Detect which cell encompasses the target text, then output its (X, Y) center coordinate. 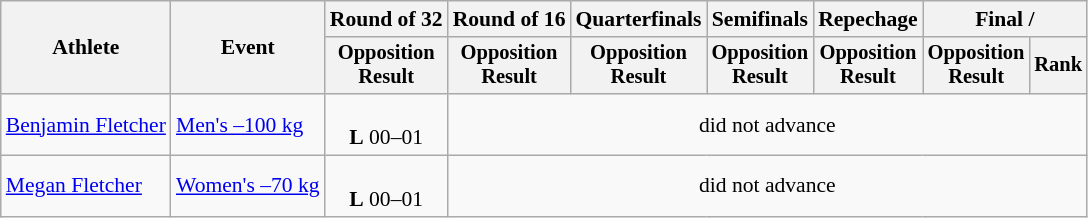
Event (248, 48)
Men's –100 kg (248, 124)
Rank (1058, 66)
Final / (1005, 19)
Round of 32 (386, 19)
Quarterfinals (638, 19)
Repechage (868, 19)
Benjamin Fletcher (86, 124)
Women's –70 kg (248, 186)
Megan Fletcher (86, 186)
Round of 16 (510, 19)
Athlete (86, 48)
Semifinals (760, 19)
